Output the (x, y) coordinate of the center of the cell containing the given text.  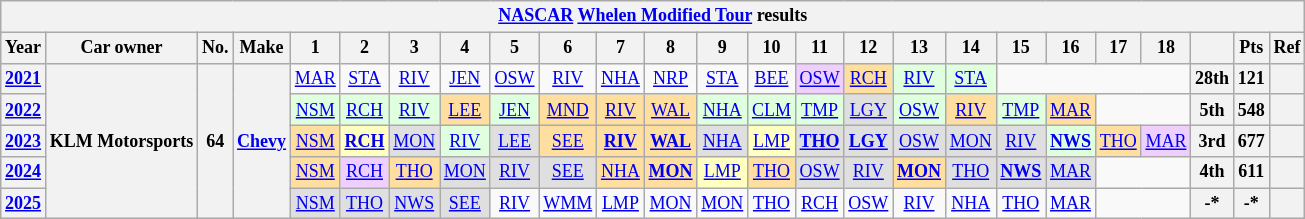
2025 (24, 204)
3rd (1212, 140)
1 (315, 48)
NRP (670, 78)
12 (868, 48)
8 (670, 48)
KLM Motorsports (121, 141)
NASCAR Whelen Modified Tour results (653, 16)
2 (364, 48)
15 (1021, 48)
2022 (24, 110)
3 (414, 48)
17 (1118, 48)
13 (920, 48)
4 (466, 48)
No. (216, 48)
Chevy (262, 141)
6 (568, 48)
14 (970, 48)
2023 (24, 140)
18 (1166, 48)
5 (514, 48)
11 (820, 48)
611 (1251, 172)
WMM (568, 204)
7 (621, 48)
2024 (24, 172)
Ref (1287, 48)
2021 (24, 78)
Make (262, 48)
10 (772, 48)
Car owner (121, 48)
4th (1212, 172)
16 (1071, 48)
5th (1212, 110)
MND (568, 110)
Pts (1251, 48)
Year (24, 48)
548 (1251, 110)
CLM (772, 110)
677 (1251, 140)
9 (722, 48)
64 (216, 141)
121 (1251, 78)
28th (1212, 78)
BEE (772, 78)
